Identify which cell holds the provided text, then report its [X, Y] central coordinate. 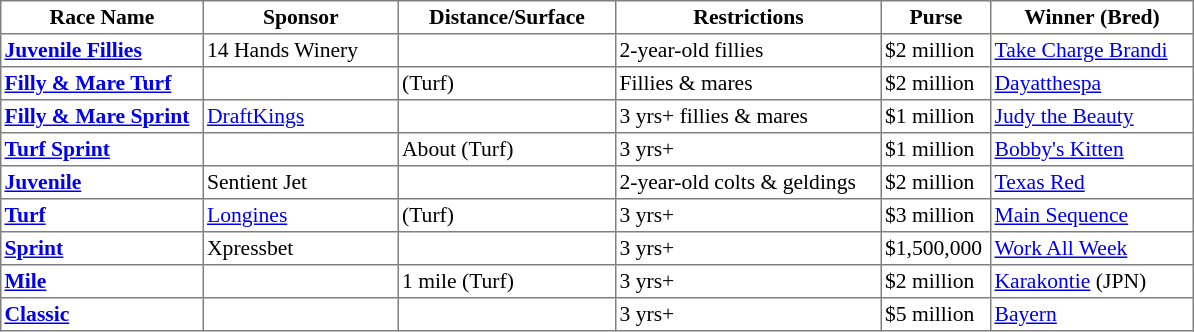
About (Turf) [507, 150]
Main Sequence [1092, 216]
Karakontie (JPN) [1092, 282]
Filly & Mare Sprint [102, 116]
Restrictions [749, 18]
Bobby's Kitten [1092, 150]
Sprint [102, 248]
Judy the Beauty [1092, 116]
Xpressbet [300, 248]
Sentient Jet [300, 182]
2-year-old fillies [749, 50]
Bayern [1092, 314]
$1,500,000 [936, 248]
Distance/Surface [507, 18]
DraftKings [300, 116]
Juvenile [102, 182]
Filly & Mare Turf [102, 84]
Dayatthespa [1092, 84]
Texas Red [1092, 182]
$5 million [936, 314]
Race Name [102, 18]
Sponsor [300, 18]
Turf Sprint [102, 150]
2-year-old colts & geldings [749, 182]
Mile [102, 282]
Classic [102, 314]
Juvenile Fillies [102, 50]
Winner (Bred) [1092, 18]
Take Charge Brandi [1092, 50]
Purse [936, 18]
1 mile (Turf) [507, 282]
3 yrs+ fillies & mares [749, 116]
Work All Week [1092, 248]
Longines [300, 216]
$3 million [936, 216]
Fillies & mares [749, 84]
14 Hands Winery [300, 50]
Turf [102, 216]
